Extract the (X, Y) coordinate from the center of the cell holding the provided text.  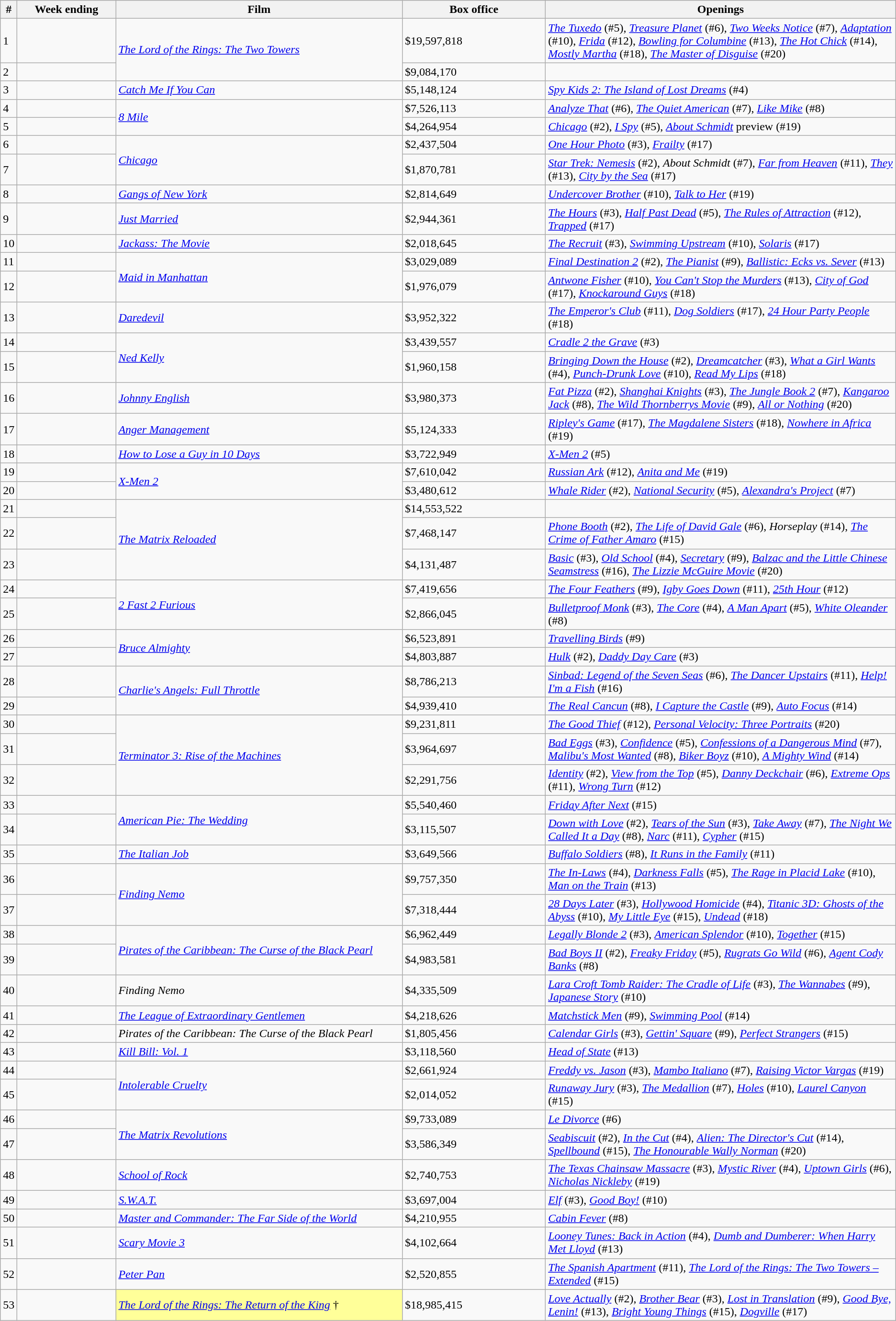
$3,439,557 (474, 342)
$18,985,415 (474, 1305)
$4,218,626 (474, 1015)
$3,586,349 (474, 1144)
$1,960,158 (474, 367)
The Lord of the Rings: The Return of the King † (259, 1305)
# (9, 10)
Undercover Brother (#10), Talk to Her (#19) (721, 194)
Master and Commander: The Far Side of the World (259, 1218)
$9,084,170 (474, 72)
Terminator 3: Rise of the Machines (259, 756)
30 (9, 724)
50 (9, 1218)
Maid in Manhattan (259, 277)
41 (9, 1015)
11 (9, 261)
9 (9, 218)
Chicago (259, 160)
Bruce Almighty (259, 647)
Seabiscuit (#2), In the Cut (#4), Alien: The Director's Cut (#14), Spellbound (#15), The Honourable Wally Norman (#20) (721, 1144)
Bulletproof Monk (#3), The Core (#4), A Man Apart (#5), White Oleander (#8) (721, 614)
45 (9, 1095)
43 (9, 1051)
Spy Kids 2: The Island of Lost Dreams (#4) (721, 90)
The Good Thief (#12), Personal Velocity: Three Portraits (#20) (721, 724)
The Recruit (#3), Swimming Upstream (#10), Solaris (#17) (721, 243)
$5,148,124 (474, 90)
$3,980,373 (474, 398)
40 (9, 990)
Lara Croft Tomb Raider: The Cradle of Life (#3), The Wannabes (#9), Japanese Story (#10) (721, 990)
$2,018,645 (474, 243)
$5,124,333 (474, 429)
36 (9, 879)
47 (9, 1144)
$7,610,042 (474, 472)
Catch Me If You Can (259, 90)
X-Men 2 (259, 481)
Peter Pan (259, 1274)
1 (9, 41)
Russian Ark (#12), Anita and Me (#19) (721, 472)
34 (9, 829)
28 (9, 681)
22 (9, 533)
$3,722,949 (474, 454)
Bad Boys II (#2), Freaky Friday (#5), Rugrats Go Wild (#6), Agent Cody Banks (#8) (721, 960)
$7,526,113 (474, 108)
Intolerable Cruelty (259, 1086)
Charlie's Angels: Full Throttle (259, 690)
The Italian Job (259, 854)
$2,944,361 (474, 218)
The Four Feathers (#9), Igby Goes Down (#11), 25th Hour (#12) (721, 589)
Ripley's Game (#17), The Magdalene Sisters (#18), Nowhere in Africa (#19) (721, 429)
Phone Booth (#2), The Life of David Gale (#6), Horseplay (#14), The Crime of Father Amaro (#15) (721, 533)
Ned Kelly (259, 358)
4 (9, 108)
The Spanish Apartment (#11), The Lord of the Rings: The Two Towers – Extended (#15) (721, 1274)
$2,520,855 (474, 1274)
15 (9, 367)
$3,480,612 (474, 490)
One Hour Photo (#3), Frailty (#17) (721, 145)
$2,814,649 (474, 194)
Looney Tunes: Back in Action (#4), Dumb and Dumberer: When Harry Met Lloyd (#13) (721, 1243)
Chicago (#2), I Spy (#5), About Schmidt preview (#19) (721, 126)
Head of State (#13) (721, 1051)
$4,939,410 (474, 706)
The League of Extraordinary Gentlemen (259, 1015)
Elf (#3), Good Boy! (#10) (721, 1200)
Sinbad: Legend of the Seven Seas (#6), The Dancer Upstairs (#11), Help! I'm a Fish (#16) (721, 681)
Film (259, 10)
44 (9, 1070)
17 (9, 429)
26 (9, 638)
13 (9, 318)
The Real Cancun (#8), I Capture the Castle (#9), Auto Focus (#14) (721, 706)
$3,029,089 (474, 261)
Matchstick Men (#9), Swimming Pool (#14) (721, 1015)
48 (9, 1175)
Whale Rider (#2), National Security (#5), Alexandra's Project (#7) (721, 490)
38 (9, 935)
$3,118,560 (474, 1051)
Daredevil (259, 318)
Hulk (#2), Daddy Day Care (#3) (721, 656)
$9,733,089 (474, 1119)
24 (9, 589)
The In-Laws (#4), Darkness Falls (#5), The Rage in Placid Lake (#10), Man on the Train (#13) (721, 879)
The Emperor's Club (#11), Dog Soldiers (#17), 24 Hour Party People (#18) (721, 318)
$9,231,811 (474, 724)
Johnny English (259, 398)
$1,805,456 (474, 1033)
$7,318,444 (474, 910)
39 (9, 960)
$6,962,449 (474, 935)
8 Mile (259, 117)
20 (9, 490)
$3,649,566 (474, 854)
7 (9, 169)
2 Fast 2 Furious (259, 604)
$2,866,045 (474, 614)
53 (9, 1305)
33 (9, 805)
$4,335,509 (474, 990)
$4,131,487 (474, 564)
Legally Blonde 2 (#3), American Splendor (#10), Together (#15) (721, 935)
$4,210,955 (474, 1218)
Anger Management (259, 429)
Friday After Next (#15) (721, 805)
$3,952,322 (474, 318)
X-Men 2 (#5) (721, 454)
29 (9, 706)
23 (9, 564)
The Hours (#3), Half Past Dead (#5), The Rules of Attraction (#12), Trapped (#17) (721, 218)
$3,964,697 (474, 749)
14 (9, 342)
$4,803,887 (474, 656)
The Lord of the Rings: The Two Towers (259, 50)
Antwone Fisher (#10), You Can't Stop the Murders (#13), City of God (#17), Knockaround Guys (#18) (721, 286)
Just Married (259, 218)
$2,291,756 (474, 780)
Basic (#3), Old School (#4), Secretary (#9), Balzac and the Little Chinese Seamstress (#16), The Lizzie McGuire Movie (#20) (721, 564)
21 (9, 508)
Final Destination 2 (#2), The Pianist (#9), Ballistic: Ecks vs. Sever (#13) (721, 261)
$7,419,656 (474, 589)
$2,437,504 (474, 145)
6 (9, 145)
5 (9, 126)
Runaway Jury (#3), The Medallion (#7), Holes (#10), Laurel Canyon (#15) (721, 1095)
$4,264,954 (474, 126)
52 (9, 1274)
Freddy vs. Jason (#3), Mambo Italiano (#7), Raising Victor Vargas (#19) (721, 1070)
$8,786,213 (474, 681)
35 (9, 854)
46 (9, 1119)
How to Lose a Guy in 10 Days (259, 454)
42 (9, 1033)
10 (9, 243)
Star Trek: Nemesis (#2), About Schmidt (#7), Far from Heaven (#11), They (#13), City by the Sea (#17) (721, 169)
28 Days Later (#3), Hollywood Homicide (#4), Titanic 3D: Ghosts of the Abyss (#10), My Little Eye (#15), Undead (#18) (721, 910)
Cradle 2 the Grave (#3) (721, 342)
12 (9, 286)
Week ending (67, 10)
25 (9, 614)
Jackass: The Movie (259, 243)
31 (9, 749)
2 (9, 72)
32 (9, 780)
The Matrix Reloaded (259, 540)
49 (9, 1200)
$6,523,891 (474, 638)
$7,468,147 (474, 533)
Gangs of New York (259, 194)
37 (9, 910)
$9,757,350 (474, 879)
$2,014,052 (474, 1095)
Love Actually (#2), Brother Bear (#3), Lost in Translation (#9), Good Bye, Lenin! (#13), Bright Young Things (#15), Dogville (#17) (721, 1305)
Calendar Girls (#3), Gettin' Square (#9), Perfect Strangers (#15) (721, 1033)
$2,661,924 (474, 1070)
$3,115,507 (474, 829)
27 (9, 656)
Fat Pizza (#2), Shanghai Knights (#3), The Jungle Book 2 (#7), Kangaroo Jack (#8), The Wild Thornberrys Movie (#9), All or Nothing (#20) (721, 398)
3 (9, 90)
Cabin Fever (#8) (721, 1218)
$14,553,522 (474, 508)
$4,983,581 (474, 960)
Le Divorce (#6) (721, 1119)
Travelling Birds (#9) (721, 638)
S.W.A.T. (259, 1200)
Openings (721, 10)
$1,870,781 (474, 169)
Analyze That (#6), The Quiet American (#7), Like Mike (#8) (721, 108)
The Texas Chainsaw Massacre (#3), Mystic River (#4), Uptown Girls (#6), Nicholas Nickleby (#19) (721, 1175)
Bad Eggs (#3), Confidence (#5), Confessions of a Dangerous Mind (#7), Malibu's Most Wanted (#8), Biker Boyz (#10), A Mighty Wind (#14) (721, 749)
Bringing Down the House (#2), Dreamcatcher (#3), What a Girl Wants (#4), Punch-Drunk Love (#10), Read My Lips (#18) (721, 367)
$4,102,664 (474, 1243)
Kill Bill: Vol. 1 (259, 1051)
51 (9, 1243)
$3,697,004 (474, 1200)
$2,740,753 (474, 1175)
School of Rock (259, 1175)
16 (9, 398)
Scary Movie 3 (259, 1243)
Down with Love (#2), Tears of the Sun (#3), Take Away (#7), The Night We Called It a Day (#8), Narc (#11), Cypher (#15) (721, 829)
Buffalo Soldiers (#8), It Runs in the Family (#11) (721, 854)
18 (9, 454)
$1,976,079 (474, 286)
8 (9, 194)
American Pie: The Wedding (259, 821)
The Matrix Revolutions (259, 1135)
$5,540,460 (474, 805)
Box office (474, 10)
19 (9, 472)
Identity (#2), View from the Top (#5), Danny Deckchair (#6), Extreme Ops (#11), Wrong Turn (#12) (721, 780)
$19,597,818 (474, 41)
